Capture the cell that displays the provided text and extract its [x, y] central coordinate. 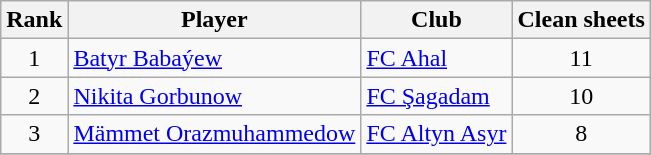
8 [581, 134]
Rank [34, 20]
3 [34, 134]
2 [34, 96]
Batyr Babaýew [214, 58]
Clean sheets [581, 20]
11 [581, 58]
10 [581, 96]
1 [34, 58]
FC Şagadam [436, 96]
FC Ahal [436, 58]
Nikita Gorbunow [214, 96]
Player [214, 20]
FC Altyn Asyr [436, 134]
Club [436, 20]
Mämmet Orazmuhammedow [214, 134]
